Return [x, y] of the center of cell containing provided text 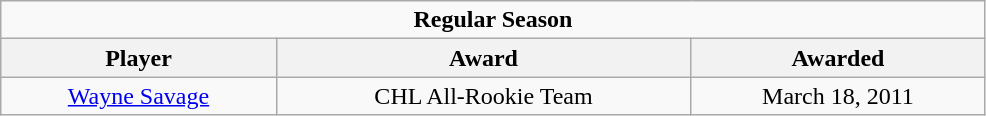
Awarded [838, 58]
Wayne Savage [138, 96]
March 18, 2011 [838, 96]
Player [138, 58]
Award [484, 58]
CHL All-Rookie Team [484, 96]
Regular Season [493, 20]
